Extract the [X, Y] coordinate from the center of the cell holding the provided text.  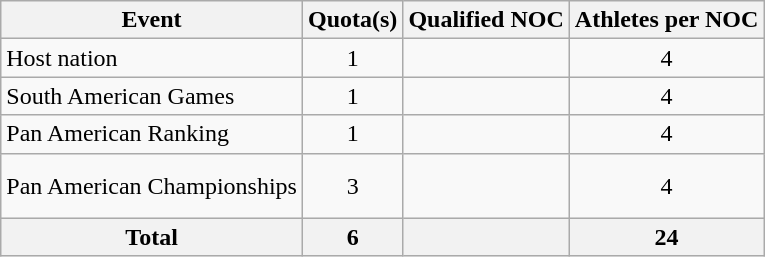
6 [352, 237]
Host nation [152, 58]
Event [152, 20]
Athletes per NOC [666, 20]
Pan American Championships [152, 186]
Pan American Ranking [152, 134]
Quota(s) [352, 20]
Qualified NOC [486, 20]
South American Games [152, 96]
Total [152, 237]
3 [352, 186]
24 [666, 237]
